From the cell containing the given text, extract its center point as (X, Y) coordinate. 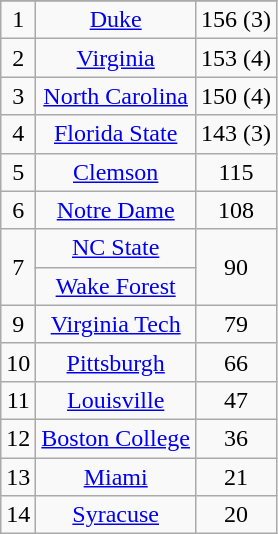
108 (236, 210)
4 (18, 134)
47 (236, 400)
6 (18, 210)
11 (18, 400)
12 (18, 438)
3 (18, 96)
36 (236, 438)
Notre Dame (116, 210)
Pittsburgh (116, 362)
7 (18, 267)
150 (4) (236, 96)
North Carolina (116, 96)
NC State (116, 248)
Virginia (116, 58)
Virginia Tech (116, 324)
20 (236, 515)
Louisville (116, 400)
2 (18, 58)
156 (3) (236, 20)
Clemson (116, 172)
10 (18, 362)
1 (18, 20)
153 (4) (236, 58)
Boston College (116, 438)
79 (236, 324)
66 (236, 362)
90 (236, 267)
Miami (116, 477)
143 (3) (236, 134)
13 (18, 477)
21 (236, 477)
Florida State (116, 134)
Wake Forest (116, 286)
115 (236, 172)
Syracuse (116, 515)
5 (18, 172)
Duke (116, 20)
9 (18, 324)
14 (18, 515)
